Find where the given text appears and provide that cell's center as (x, y) coordinate. 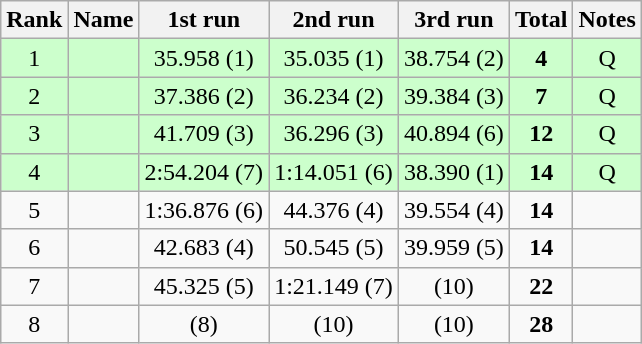
37.386 (2) (204, 96)
44.376 (4) (334, 210)
36.296 (3) (334, 134)
1:36.876 (6) (204, 210)
28 (541, 324)
1:21.149 (7) (334, 286)
12 (541, 134)
Notes (607, 20)
39.959 (5) (454, 248)
1st run (204, 20)
45.325 (5) (204, 286)
42.683 (4) (204, 248)
35.035 (1) (334, 58)
Name (104, 20)
38.754 (2) (454, 58)
Rank (34, 20)
1 (34, 58)
36.234 (2) (334, 96)
1:14.051 (6) (334, 172)
Total (541, 20)
22 (541, 286)
6 (34, 248)
5 (34, 210)
2nd run (334, 20)
41.709 (3) (204, 134)
3 (34, 134)
38.390 (1) (454, 172)
2:54.204 (7) (204, 172)
2 (34, 96)
3rd run (454, 20)
50.545 (5) (334, 248)
8 (34, 324)
35.958 (1) (204, 58)
39.384 (3) (454, 96)
40.894 (6) (454, 134)
39.554 (4) (454, 210)
(8) (204, 324)
